Locate the cell with the specified text and output its (X, Y) center coordinate. 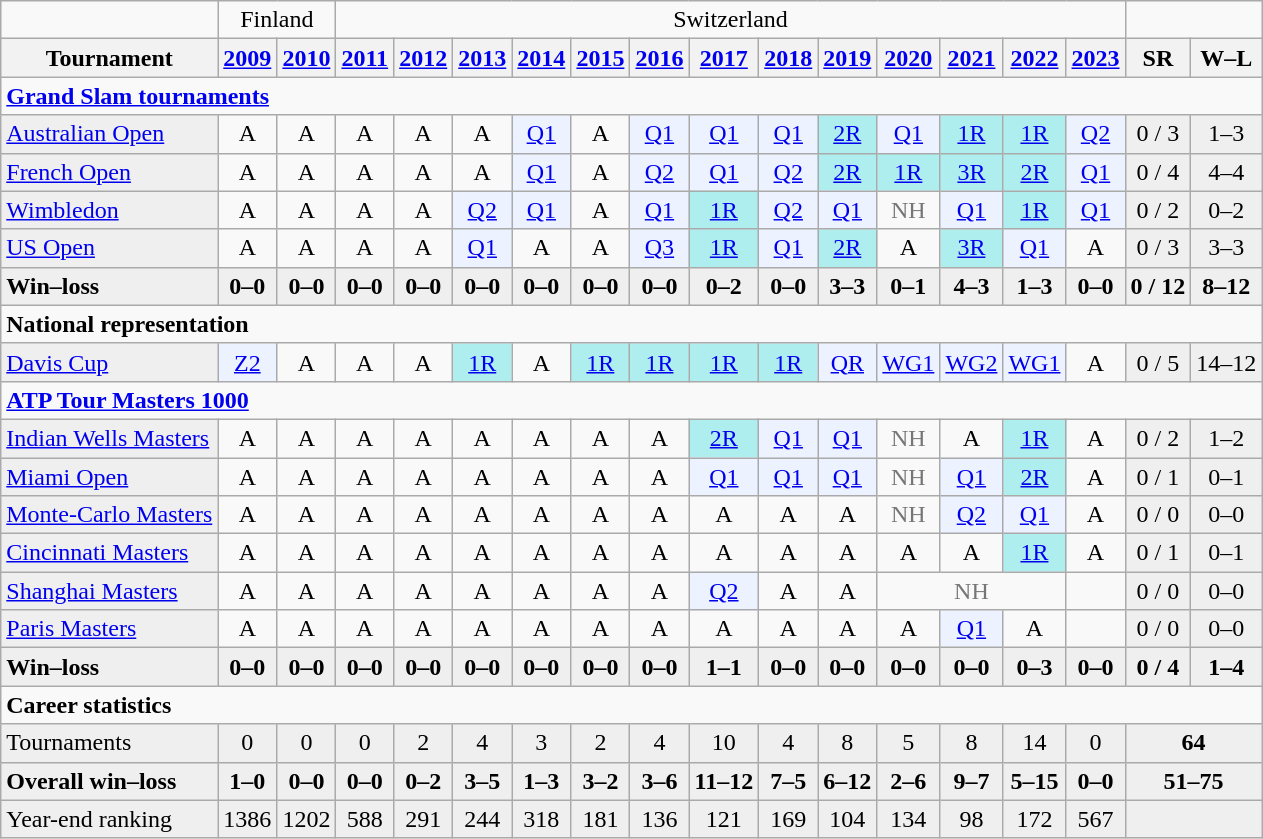
Australian Open (110, 134)
9–7 (972, 781)
2023 (1096, 58)
3 (542, 743)
Shanghai Masters (110, 591)
6–12 (848, 781)
Q3 (660, 248)
Z2 (248, 362)
10 (724, 743)
11–12 (724, 781)
0–3 (1034, 667)
2021 (972, 58)
567 (1096, 819)
Tournament (110, 58)
1–2 (1226, 438)
Monte-Carlo Masters (110, 515)
4–3 (972, 286)
136 (660, 819)
51–75 (1194, 781)
ATP Tour Masters 1000 (632, 400)
98 (972, 819)
Cincinnati Masters (110, 553)
Overall win–loss (110, 781)
291 (424, 819)
2011 (365, 58)
2020 (908, 58)
1202 (306, 819)
104 (848, 819)
4–4 (1226, 172)
2018 (788, 58)
Miami Open (110, 477)
121 (724, 819)
Paris Masters (110, 629)
2019 (848, 58)
3–5 (482, 781)
2017 (724, 58)
1386 (248, 819)
Finland (277, 20)
181 (600, 819)
2022 (1034, 58)
5–15 (1034, 781)
244 (482, 819)
US Open (110, 248)
0 / 12 (1158, 286)
318 (542, 819)
169 (788, 819)
SR (1158, 58)
1–4 (1226, 667)
5 (908, 743)
QR (848, 362)
Grand Slam tournaments (632, 96)
8–12 (1226, 286)
Year-end ranking (110, 819)
134 (908, 819)
1–0 (248, 781)
2014 (542, 58)
2010 (306, 58)
Tournaments (110, 743)
588 (365, 819)
14 (1034, 743)
W–L (1226, 58)
WG2 (972, 362)
French Open (110, 172)
Wimbledon (110, 210)
Career statistics (632, 705)
172 (1034, 819)
National representation (632, 324)
2016 (660, 58)
2013 (482, 58)
Davis Cup (110, 362)
0 / 5 (1158, 362)
3–6 (660, 781)
3–2 (600, 781)
2–6 (908, 781)
64 (1194, 743)
Indian Wells Masters (110, 438)
14–12 (1226, 362)
1–1 (724, 667)
7–5 (788, 781)
2015 (600, 58)
2012 (424, 58)
2009 (248, 58)
Switzerland (730, 20)
